Output the (X, Y) coordinate of the center of the cell containing the given text.  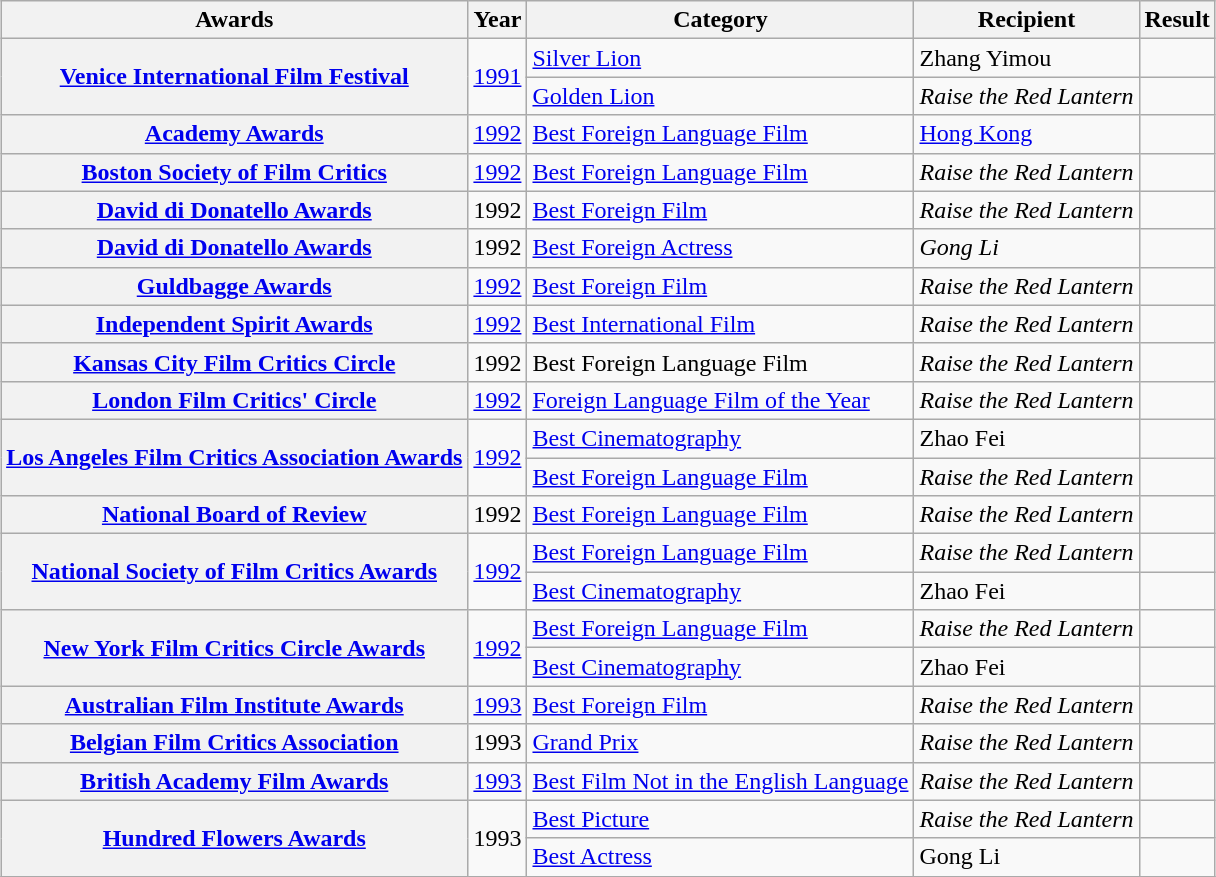
Hong Kong (1026, 134)
Venice International Film Festival (234, 77)
Year (498, 20)
National Board of Review (234, 515)
Los Angeles Film Critics Association Awards (234, 457)
Academy Awards (234, 134)
Best Foreign Actress (720, 248)
Best Actress (720, 857)
Guldbagge Awards (234, 286)
Best Picture (720, 819)
Boston Society of Film Critics (234, 172)
Awards (234, 20)
Result (1177, 20)
Best Film Not in the English Language (720, 781)
1991 (498, 77)
National Society of Film Critics Awards (234, 572)
Independent Spirit Awards (234, 324)
Belgian Film Critics Association (234, 743)
Recipient (1026, 20)
Australian Film Institute Awards (234, 705)
Category (720, 20)
New York Film Critics Circle Awards (234, 648)
Kansas City Film Critics Circle (234, 362)
Golden Lion (720, 96)
Silver Lion (720, 58)
Zhang Yimou (1026, 58)
Grand Prix (720, 743)
Foreign Language Film of the Year (720, 400)
British Academy Film Awards (234, 781)
Hundred Flowers Awards (234, 838)
Best International Film (720, 324)
London Film Critics' Circle (234, 400)
